Provide the (x, y) coordinate of the cell's center where the given text is located.  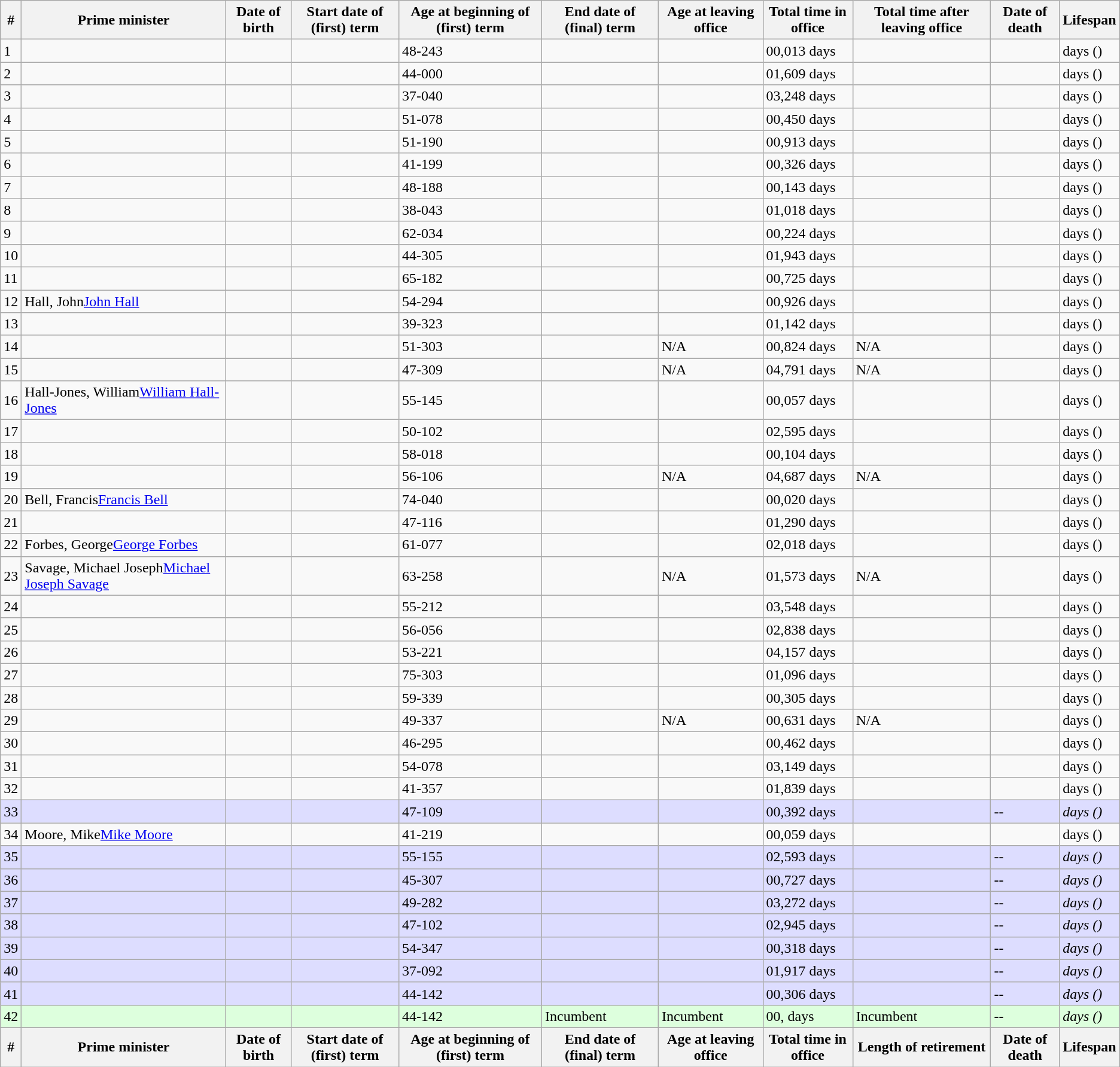
37-040 (470, 96)
00,143 days (808, 187)
55-212 (470, 606)
03,248 days (808, 96)
00,727 days (808, 880)
51-190 (470, 142)
30 (11, 743)
00,318 days (808, 948)
01,573 days (808, 575)
44-305 (470, 255)
49-337 (470, 721)
53-221 (470, 652)
03,149 days (808, 766)
9 (11, 233)
51-078 (470, 119)
47-102 (470, 925)
58-018 (470, 454)
56-106 (470, 477)
18 (11, 454)
29 (11, 721)
1 (11, 51)
04,687 days (808, 477)
3 (11, 96)
7 (11, 187)
55-145 (470, 401)
41-219 (470, 834)
42 (11, 1016)
55-155 (470, 857)
37-092 (470, 971)
10 (11, 255)
00,926 days (808, 301)
02,595 days (808, 431)
24 (11, 606)
03,272 days (808, 903)
00, days (808, 1016)
34 (11, 834)
48-243 (470, 51)
75-303 (470, 675)
61-077 (470, 545)
00,913 days (808, 142)
20 (11, 499)
2 (11, 74)
00,013 days (808, 51)
00,631 days (808, 721)
47-309 (470, 370)
00,059 days (808, 834)
31 (11, 766)
00,305 days (808, 698)
17 (11, 431)
47-116 (470, 522)
39 (11, 948)
41-357 (470, 789)
41 (11, 993)
44-000 (470, 74)
28 (11, 698)
Forbes, GeorgeGeorge Forbes (123, 545)
23 (11, 575)
02,945 days (808, 925)
00,326 days (808, 164)
Bell, FrancisFrancis Bell (123, 499)
21 (11, 522)
02,838 days (808, 629)
51-303 (470, 347)
01,839 days (808, 789)
50-102 (470, 431)
Total time after leaving office (921, 20)
00,392 days (808, 812)
22 (11, 545)
26 (11, 652)
13 (11, 324)
36 (11, 880)
32 (11, 789)
39-323 (470, 324)
63-258 (470, 575)
8 (11, 210)
54-294 (470, 301)
65-182 (470, 278)
00,462 days (808, 743)
Moore, MikeMike Moore (123, 834)
38 (11, 925)
04,791 days (808, 370)
27 (11, 675)
02,018 days (808, 545)
15 (11, 370)
16 (11, 401)
01,096 days (808, 675)
00,450 days (808, 119)
00,104 days (808, 454)
48-188 (470, 187)
00,824 days (808, 347)
38-043 (470, 210)
04,157 days (808, 652)
03,548 days (808, 606)
02,593 days (808, 857)
54-078 (470, 766)
5 (11, 142)
01,290 days (808, 522)
01,943 days (808, 255)
33 (11, 812)
Hall-Jones, WilliamWilliam Hall-Jones (123, 401)
Hall, JohnJohn Hall (123, 301)
56-056 (470, 629)
Length of retirement (921, 1047)
01,018 days (808, 210)
01,917 days (808, 971)
49-282 (470, 903)
00,020 days (808, 499)
25 (11, 629)
01,609 days (808, 74)
47-109 (470, 812)
00,306 days (808, 993)
01,142 days (808, 324)
00,725 days (808, 278)
14 (11, 347)
41-199 (470, 164)
54-347 (470, 948)
4 (11, 119)
37 (11, 903)
19 (11, 477)
00,057 days (808, 401)
45-307 (470, 880)
12 (11, 301)
35 (11, 857)
62-034 (470, 233)
46-295 (470, 743)
11 (11, 278)
Savage, Michael JosephMichael Joseph Savage (123, 575)
40 (11, 971)
6 (11, 164)
00,224 days (808, 233)
59-339 (470, 698)
74-040 (470, 499)
